Detect which cell encompasses the target text, then output its [x, y] center coordinate. 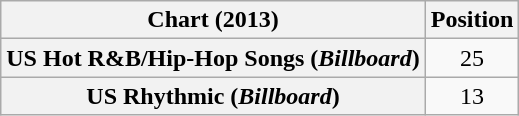
Chart (2013) [213, 20]
US Hot R&B/Hip-Hop Songs (Billboard) [213, 58]
13 [472, 96]
US Rhythmic (Billboard) [213, 96]
25 [472, 58]
Position [472, 20]
